Return (x, y) of the center of cell containing provided text 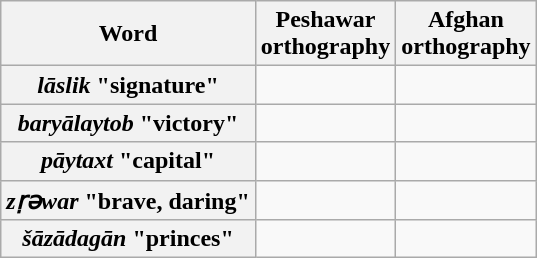
Afghanorthography (466, 34)
pāytaxt "capital" (128, 161)
zṛәwar "brave, daring" (128, 200)
Peshawarorthography (325, 34)
lāslik "signature" (128, 85)
šāzādagān "princes" (128, 239)
Word (128, 34)
baryālaytob "victory" (128, 123)
